Determine the [X, Y] coordinate at the center of the cell enclosing the given text.  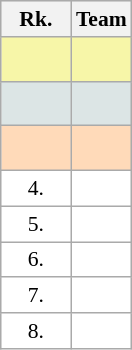
6. [36, 260]
Rk. [36, 19]
7. [36, 296]
8. [36, 331]
Team [102, 19]
5. [36, 224]
4. [36, 189]
